Locate the cell with the specified text and output its [x, y] center coordinate. 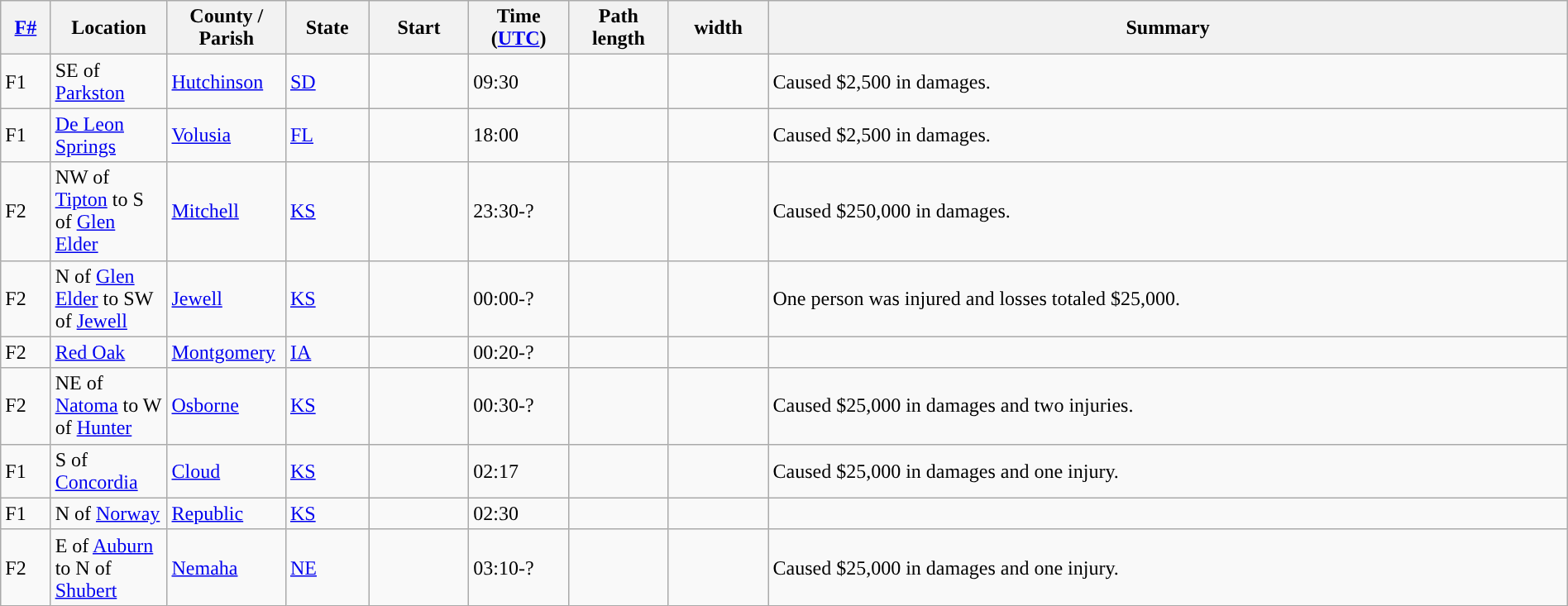
Caused $250,000 in damages. [1168, 212]
Nemaha [227, 567]
County / Parish [227, 28]
02:30 [519, 513]
NW of Tipton to S of Glen Elder [109, 212]
Republic [227, 513]
N of Norway [109, 513]
De Leon Springs [109, 136]
Hutchinson [227, 81]
SE of Parkston [109, 81]
F# [26, 28]
N of Glen Elder to SW of Jewell [109, 298]
Jewell [227, 298]
09:30 [519, 81]
Montgomery [227, 352]
Time (UTC) [519, 28]
Cloud [227, 471]
S of Concordia [109, 471]
Location [109, 28]
18:00 [519, 136]
State [327, 28]
00:20-? [519, 352]
03:10-? [519, 567]
IA [327, 352]
One person was injured and losses totaled $25,000. [1168, 298]
Volusia [227, 136]
00:30-? [519, 406]
FL [327, 136]
23:30-? [519, 212]
Red Oak [109, 352]
Caused $25,000 in damages and two injuries. [1168, 406]
Summary [1168, 28]
00:00-? [519, 298]
Mitchell [227, 212]
SD [327, 81]
Path length [619, 28]
NE [327, 567]
NE of Natoma to W of Hunter [109, 406]
E of Auburn to N of Shubert [109, 567]
Osborne [227, 406]
width [718, 28]
02:17 [519, 471]
Start [418, 28]
